Locate the cell with the specified text and output its [x, y] center coordinate. 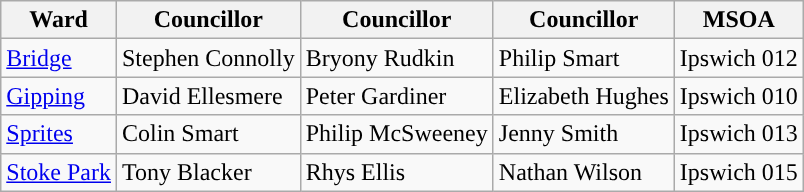
Colin Smart [208, 134]
Bridge [59, 58]
Stoke Park [59, 172]
Bryony Rudkin [396, 58]
Elizabeth Hughes [584, 96]
Philip Smart [584, 58]
Gipping [59, 96]
Ward [59, 20]
Jenny Smith [584, 134]
Sprites [59, 134]
Peter Gardiner [396, 96]
Ipswich 010 [738, 96]
Philip McSweeney [396, 134]
Nathan Wilson [584, 172]
Ipswich 012 [738, 58]
Tony Blacker [208, 172]
Ipswich 013 [738, 134]
David Ellesmere [208, 96]
Stephen Connolly [208, 58]
Ipswich 015 [738, 172]
MSOA [738, 20]
Rhys Ellis [396, 172]
